Return the (x, y) coordinate for the center point of the cell that contains the specified text.  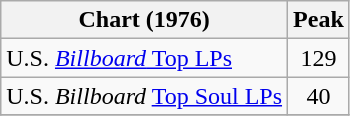
40 (319, 96)
U.S. Billboard Top LPs (144, 58)
Peak (319, 20)
129 (319, 58)
Chart (1976) (144, 20)
U.S. Billboard Top Soul LPs (144, 96)
